Extract the (x, y) coordinate from the center of the cell holding the provided text.  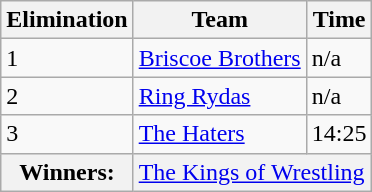
2 (67, 96)
Winners: (67, 172)
Team (220, 20)
Time (339, 20)
Elimination (67, 20)
1 (67, 58)
14:25 (339, 134)
The Haters (220, 134)
3 (67, 134)
The Kings of Wrestling (252, 172)
Briscoe Brothers (220, 58)
Ring Rydas (220, 96)
